Return the [x, y] coordinate for the center point of the cell that contains the specified text.  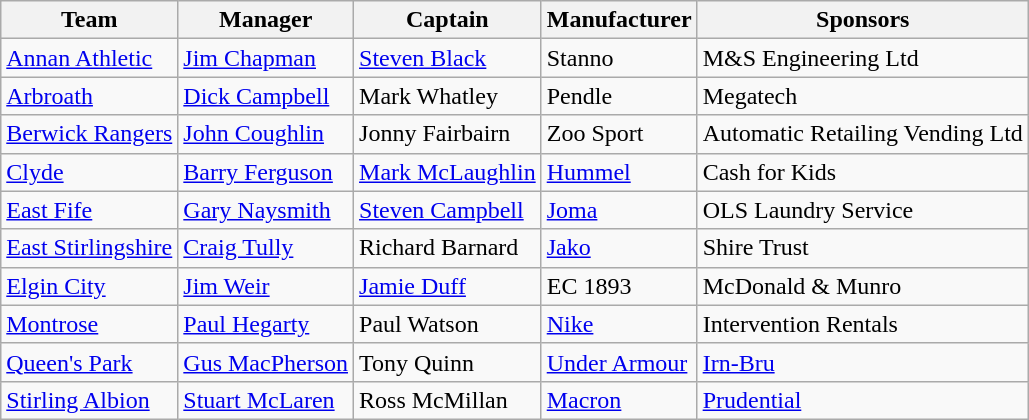
Team [90, 20]
Zoo Sport [619, 134]
John Coughlin [266, 134]
Hummel [619, 172]
East Stirlingshire [90, 248]
Megatech [862, 96]
Mark Whatley [448, 96]
Tony Quinn [448, 362]
Manufacturer [619, 20]
Sponsors [862, 20]
Stirling Albion [90, 400]
Jim Weir [266, 286]
Manager [266, 20]
Shire Trust [862, 248]
EC 1893 [619, 286]
Pendle [619, 96]
Stuart McLaren [266, 400]
Ross McMillan [448, 400]
Gary Naysmith [266, 210]
Irn-Bru [862, 362]
Queen's Park [90, 362]
Arbroath [90, 96]
Cash for Kids [862, 172]
Montrose [90, 324]
Automatic Retailing Vending Ltd [862, 134]
East Fife [90, 210]
Gus MacPherson [266, 362]
Nike [619, 324]
Dick Campbell [266, 96]
Paul Hegarty [266, 324]
Annan Athletic [90, 58]
Barry Ferguson [266, 172]
Steven Black [448, 58]
OLS Laundry Service [862, 210]
Jako [619, 248]
Berwick Rangers [90, 134]
Under Armour [619, 362]
Prudential [862, 400]
Captain [448, 20]
Richard Barnard [448, 248]
Jonny Fairbairn [448, 134]
Elgin City [90, 286]
Macron [619, 400]
Craig Tully [266, 248]
Joma [619, 210]
Jamie Duff [448, 286]
Mark McLaughlin [448, 172]
McDonald & Munro [862, 286]
Jim Chapman [266, 58]
Steven Campbell [448, 210]
Paul Watson [448, 324]
M&S Engineering Ltd [862, 58]
Stanno [619, 58]
Intervention Rentals [862, 324]
Clyde [90, 172]
